Pinpoint the cell where the given text exists, returning its [x, y] midpoint coordinate. 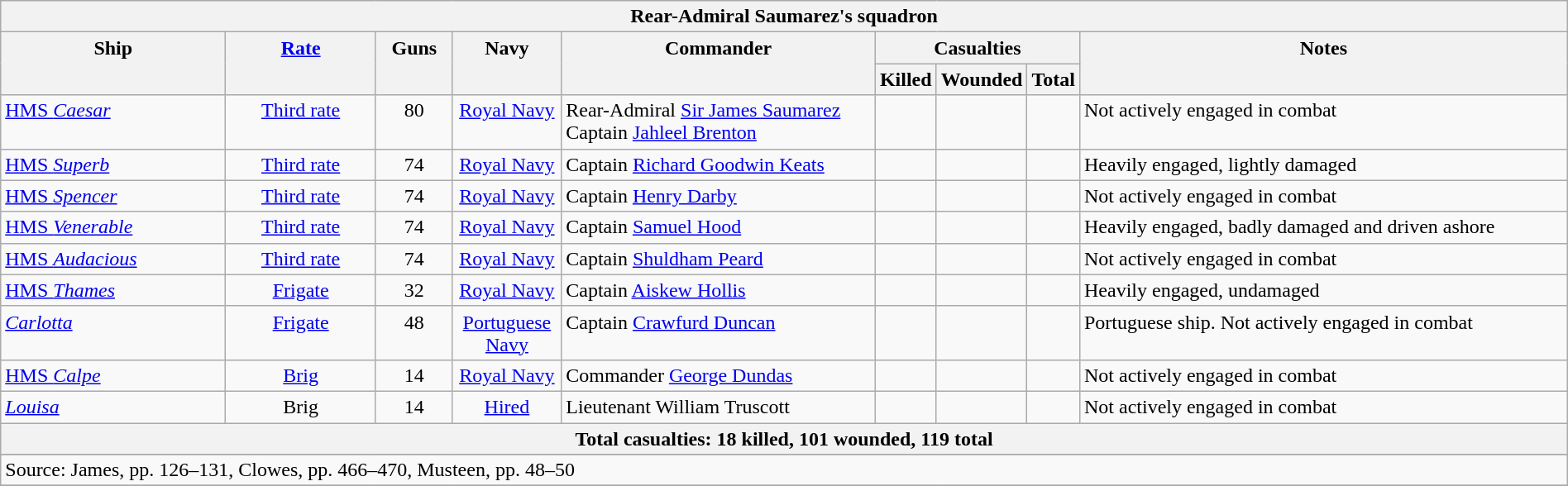
HMS Spencer [113, 196]
Rear-Admiral Sir James SaumarezCaptain Jahleel Brenton [719, 122]
Hired [507, 407]
Captain Aiskew Hollis [719, 290]
32 [414, 290]
HMS Audacious [113, 259]
Rate [301, 64]
HMS Thames [113, 290]
Portuguese ship. Not actively engaged in combat [1323, 332]
Navy [507, 64]
Heavily engaged, undamaged [1323, 290]
Captain Henry Darby [719, 196]
Total casualties: 18 killed, 101 wounded, 119 total [784, 439]
Captain Shuldham Peard [719, 259]
Commander [719, 64]
Portuguese Navy [507, 332]
Killed [906, 79]
HMS Caesar [113, 122]
Commander George Dundas [719, 375]
HMS Venerable [113, 227]
Carlotta [113, 332]
Total [1054, 79]
Notes [1323, 64]
Ship [113, 64]
48 [414, 332]
Heavily engaged, badly damaged and driven ashore [1323, 227]
Lieutenant William Truscott [719, 407]
Casualties [978, 48]
HMS Superb [113, 164]
Source: James, pp. 126–131, Clowes, pp. 466–470, Musteen, pp. 48–50 [784, 470]
Rear-Admiral Saumarez's squadron [784, 17]
Guns [414, 64]
Louisa [113, 407]
Wounded [982, 79]
Captain Richard Goodwin Keats [719, 164]
HMS Calpe [113, 375]
Captain Crawfurd Duncan [719, 332]
Captain Samuel Hood [719, 227]
Heavily engaged, lightly damaged [1323, 164]
80 [414, 122]
